Determine the [x, y] coordinate at the center of the cell enclosing the given text.  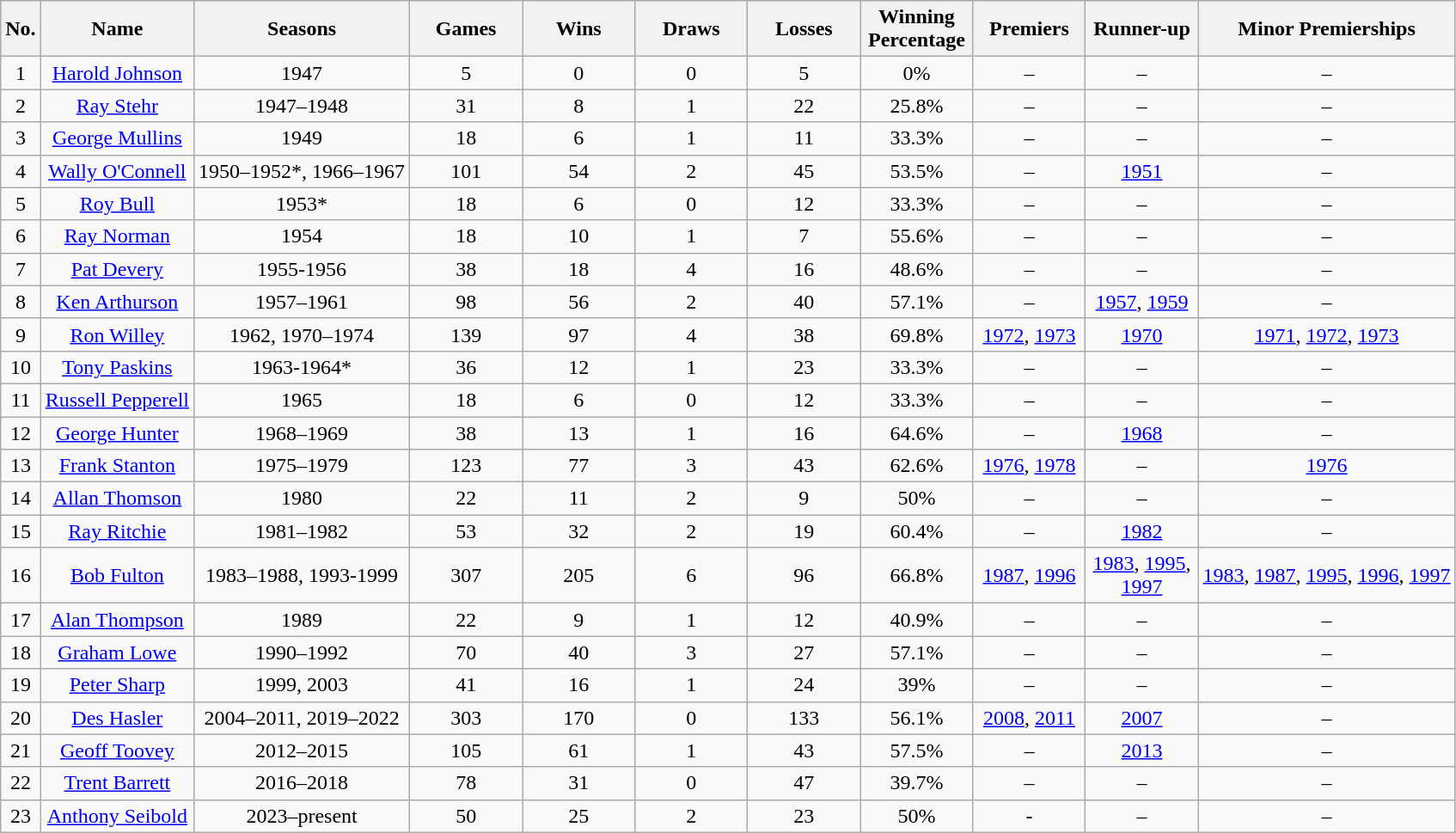
2013 [1141, 750]
53.5% [916, 171]
Frank Stanton [117, 466]
14 [21, 499]
Ray Ritchie [117, 531]
Bob Fulton [117, 576]
78 [466, 783]
George Mullins [117, 138]
17 [21, 620]
60.4% [916, 531]
1982 [1141, 531]
2016–2018 [303, 783]
1968 [1141, 432]
1980 [303, 499]
307 [466, 576]
Peter Sharp [117, 685]
1955-1956 [303, 269]
1951 [1141, 171]
Premiers [1030, 29]
1981–1982 [303, 531]
Ken Arthurson [117, 302]
1957–1961 [303, 302]
Pat Devery [117, 269]
1990–1992 [303, 652]
1963-1964* [303, 367]
64.6% [916, 432]
1965 [303, 400]
Alan Thompson [117, 620]
105 [466, 750]
40.9% [916, 620]
36 [466, 367]
27 [804, 652]
303 [466, 718]
1954 [303, 236]
97 [579, 334]
123 [466, 466]
1949 [303, 138]
Anthony Seibold [117, 816]
1971, 1972, 1973 [1327, 334]
Ray Norman [117, 236]
Roy Bull [117, 204]
1972, 1973 [1030, 334]
Seasons [303, 29]
Minor Premierships [1327, 29]
133 [804, 718]
1962, 1970–1974 [303, 334]
55.6% [916, 236]
39% [916, 685]
69.8% [916, 334]
Name [117, 29]
Russell Pepperell [117, 400]
2007 [1141, 718]
56 [579, 302]
1976 [1327, 466]
1987, 1996 [1030, 576]
2023–present [303, 816]
48.6% [916, 269]
Runner-up [1141, 29]
2012–2015 [303, 750]
Des Hasler [117, 718]
1970 [1141, 334]
50 [466, 816]
Allan Thomson [117, 499]
101 [466, 171]
2004–2011, 2019–2022 [303, 718]
205 [579, 576]
1989 [303, 620]
- [1030, 816]
No. [21, 29]
Ron Willey [117, 334]
62.6% [916, 466]
Wally O'Connell [117, 171]
Games [466, 29]
1976, 1978 [1030, 466]
1968–1969 [303, 432]
1983, 1995, 1997 [1141, 576]
53 [466, 531]
Harold Johnson [117, 73]
61 [579, 750]
Geoff Toovey [117, 750]
70 [466, 652]
170 [579, 718]
1975–1979 [303, 466]
Ray Stehr [117, 106]
25 [579, 816]
24 [804, 685]
32 [579, 531]
66.8% [916, 576]
Graham Lowe [117, 652]
139 [466, 334]
1983, 1987, 1995, 1996, 1997 [1327, 576]
1947 [303, 73]
47 [804, 783]
1947–1948 [303, 106]
96 [804, 576]
1999, 2003 [303, 685]
George Hunter [117, 432]
1957, 1959 [1141, 302]
Wins [579, 29]
2008, 2011 [1030, 718]
41 [466, 685]
98 [466, 302]
45 [804, 171]
25.8% [916, 106]
20 [21, 718]
Tony Paskins [117, 367]
57.5% [916, 750]
39.7% [916, 783]
56.1% [916, 718]
1983–1988, 1993-1999 [303, 576]
1953* [303, 204]
1950–1952*, 1966–1967 [303, 171]
Winning Percentage [916, 29]
Draws [691, 29]
Losses [804, 29]
Trent Barrett [117, 783]
21 [21, 750]
15 [21, 531]
77 [579, 466]
0% [916, 73]
54 [579, 171]
